Detect which cell encompasses the target text, then output its [X, Y] center coordinate. 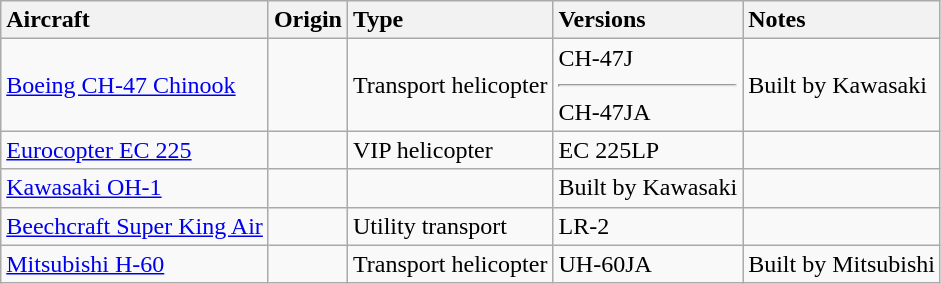
EC 225LP [648, 150]
Notes [842, 20]
Built by Mitsubishi [842, 264]
Eurocopter EC 225 [135, 150]
VIP helicopter [450, 150]
CH-47JCH-47JA [648, 85]
Versions [648, 20]
Boeing CH-47 Chinook [135, 85]
UH-60JA [648, 264]
Aircraft [135, 20]
Mitsubishi H-60 [135, 264]
Origin [308, 20]
Beechcraft Super King Air [135, 226]
Utility transport [450, 226]
Kawasaki OH-1 [135, 188]
LR-2 [648, 226]
Type [450, 20]
